Pinpoint the cell where the given text exists, returning its (x, y) midpoint coordinate. 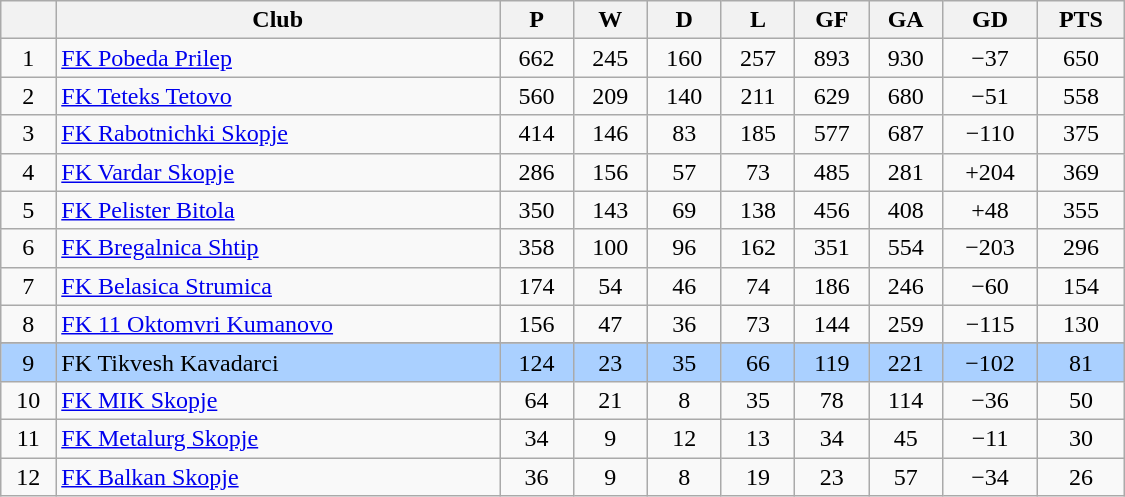
414 (537, 134)
629 (832, 96)
138 (758, 210)
560 (537, 96)
PTS (1082, 20)
100 (610, 248)
650 (1082, 58)
162 (758, 248)
687 (906, 134)
355 (1082, 210)
FK MIK Skopje (278, 400)
Club (278, 20)
69 (684, 210)
66 (758, 362)
−37 (990, 58)
46 (684, 286)
257 (758, 58)
54 (610, 286)
930 (906, 58)
−102 (990, 362)
30 (1082, 438)
64 (537, 400)
351 (832, 248)
FK 11 Oktomvri Kumanovo (278, 324)
FK Teteks Tetovo (278, 96)
154 (1082, 286)
11 (28, 438)
144 (832, 324)
456 (832, 210)
83 (684, 134)
FK Pobeda Prilep (278, 58)
221 (906, 362)
FK Balkan Skopje (278, 477)
281 (906, 172)
4 (28, 172)
296 (1082, 248)
47 (610, 324)
FK Vardar Skopje (278, 172)
W (610, 20)
L (758, 20)
5 (28, 210)
286 (537, 172)
13 (758, 438)
185 (758, 134)
+48 (990, 210)
3 (28, 134)
140 (684, 96)
FK Tikvesh Kavadarci (278, 362)
78 (832, 400)
GA (906, 20)
119 (832, 362)
50 (1082, 400)
143 (610, 210)
893 (832, 58)
246 (906, 286)
FK Metalurg Skopje (278, 438)
D (684, 20)
680 (906, 96)
−34 (990, 477)
GD (990, 20)
375 (1082, 134)
FK Belasica Strumica (278, 286)
124 (537, 362)
96 (684, 248)
−51 (990, 96)
130 (1082, 324)
174 (537, 286)
6 (28, 248)
2 (28, 96)
+204 (990, 172)
485 (832, 172)
FK Pelister Bitola (278, 210)
19 (758, 477)
358 (537, 248)
146 (610, 134)
114 (906, 400)
21 (610, 400)
FK Bregalnica Shtip (278, 248)
577 (832, 134)
350 (537, 210)
−36 (990, 400)
209 (610, 96)
259 (906, 324)
−203 (990, 248)
1 (28, 58)
160 (684, 58)
45 (906, 438)
26 (1082, 477)
81 (1082, 362)
408 (906, 210)
74 (758, 286)
FK Rabotnichki Skopje (278, 134)
7 (28, 286)
P (537, 20)
211 (758, 96)
−11 (990, 438)
369 (1082, 172)
−110 (990, 134)
−60 (990, 286)
GF (832, 20)
186 (832, 286)
554 (906, 248)
245 (610, 58)
10 (28, 400)
662 (537, 58)
558 (1082, 96)
−115 (990, 324)
